Detect which cell encompasses the target text, then output its (X, Y) center coordinate. 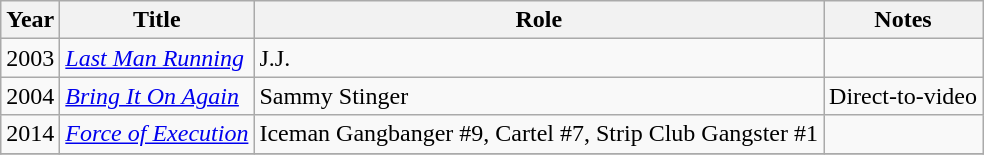
Iceman Gangbanger #9, Cartel #7, Strip Club Gangster #1 (539, 134)
2004 (30, 96)
Force of Execution (157, 134)
Title (157, 20)
Bring It On Again (157, 96)
Year (30, 20)
Notes (904, 20)
2014 (30, 134)
Last Man Running (157, 58)
Sammy Stinger (539, 96)
Role (539, 20)
2003 (30, 58)
Direct-to-video (904, 96)
J.J. (539, 58)
